Determine the [x, y] coordinate at the center of the cell enclosing the given text.  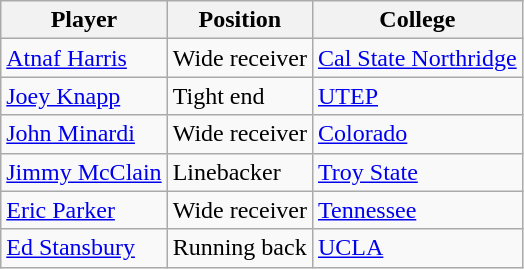
UTEP [417, 96]
John Minardi [84, 134]
Running back [240, 248]
College [417, 20]
UCLA [417, 248]
Player [84, 20]
Atnaf Harris [84, 58]
Cal State Northridge [417, 58]
Tight end [240, 96]
Joey Knapp [84, 96]
Position [240, 20]
Eric Parker [84, 210]
Ed Stansbury [84, 248]
Jimmy McClain [84, 172]
Linebacker [240, 172]
Colorado [417, 134]
Troy State [417, 172]
Tennessee [417, 210]
